Output the [X, Y] coordinate of the center of the cell containing the given text.  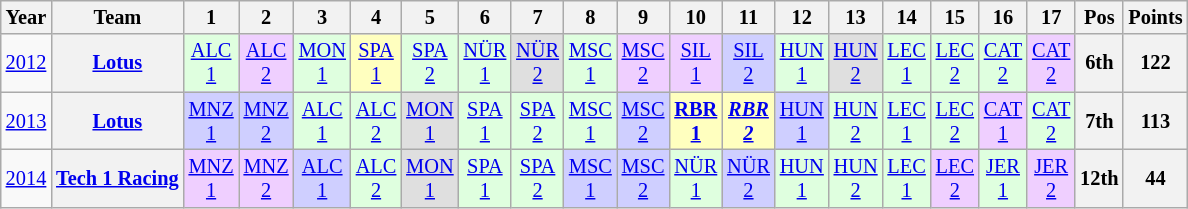
6th [1099, 63]
RBR1 [696, 121]
Year [26, 17]
JER1 [1003, 178]
9 [644, 17]
JER2 [1051, 178]
122 [1155, 63]
16 [1003, 17]
12 [802, 17]
13 [856, 17]
8 [590, 17]
11 [748, 17]
4 [376, 17]
6 [486, 17]
7th [1099, 121]
SIL1 [696, 63]
CAT1 [1003, 121]
SIL2 [748, 63]
Points [1155, 17]
14 [906, 17]
7 [538, 17]
2014 [26, 178]
5 [430, 17]
2013 [26, 121]
17 [1051, 17]
RBR2 [748, 121]
2 [266, 17]
1 [212, 17]
3 [322, 17]
44 [1155, 178]
Tech 1 Racing [117, 178]
Team [117, 17]
2012 [26, 63]
12th [1099, 178]
113 [1155, 121]
15 [955, 17]
10 [696, 17]
Pos [1099, 17]
